From the cell containing the given text, extract its center point as (x, y) coordinate. 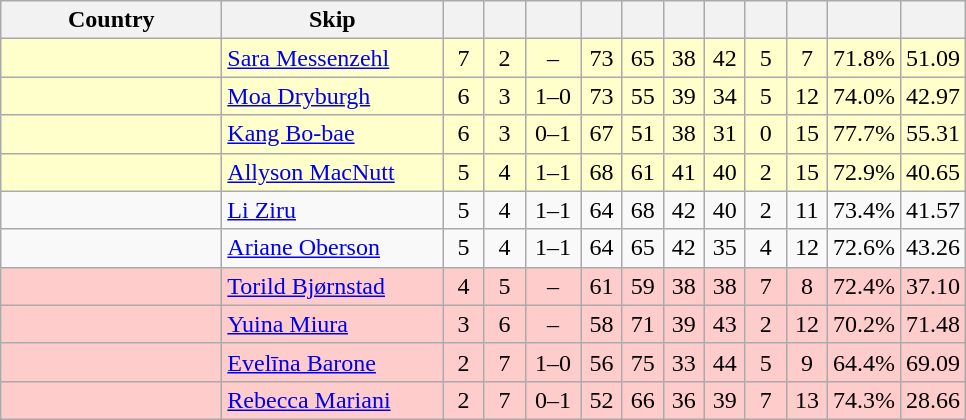
73.4% (864, 210)
55.31 (932, 134)
72.9% (864, 172)
43.26 (932, 248)
33 (684, 362)
74.3% (864, 400)
41.57 (932, 210)
41 (684, 172)
34 (724, 96)
72.6% (864, 248)
58 (602, 324)
66 (642, 400)
72.4% (864, 286)
Li Ziru (332, 210)
71 (642, 324)
Skip (332, 20)
36 (684, 400)
Kang Bo-bae (332, 134)
31 (724, 134)
11 (806, 210)
9 (806, 362)
28.66 (932, 400)
35 (724, 248)
Torild Bjørnstad (332, 286)
70.2% (864, 324)
77.7% (864, 134)
74.0% (864, 96)
13 (806, 400)
Moa Dryburgh (332, 96)
40.65 (932, 172)
0 (766, 134)
Country (112, 20)
Rebecca Mariani (332, 400)
51.09 (932, 58)
Yuina Miura (332, 324)
37.10 (932, 286)
Ariane Oberson (332, 248)
59 (642, 286)
75 (642, 362)
8 (806, 286)
71.8% (864, 58)
Allyson MacNutt (332, 172)
55 (642, 96)
56 (602, 362)
Sara Messenzehl (332, 58)
52 (602, 400)
64.4% (864, 362)
51 (642, 134)
Evelīna Barone (332, 362)
42.97 (932, 96)
67 (602, 134)
43 (724, 324)
44 (724, 362)
69.09 (932, 362)
71.48 (932, 324)
